Determine the (x, y) coordinate at the center of the cell enclosing the given text.  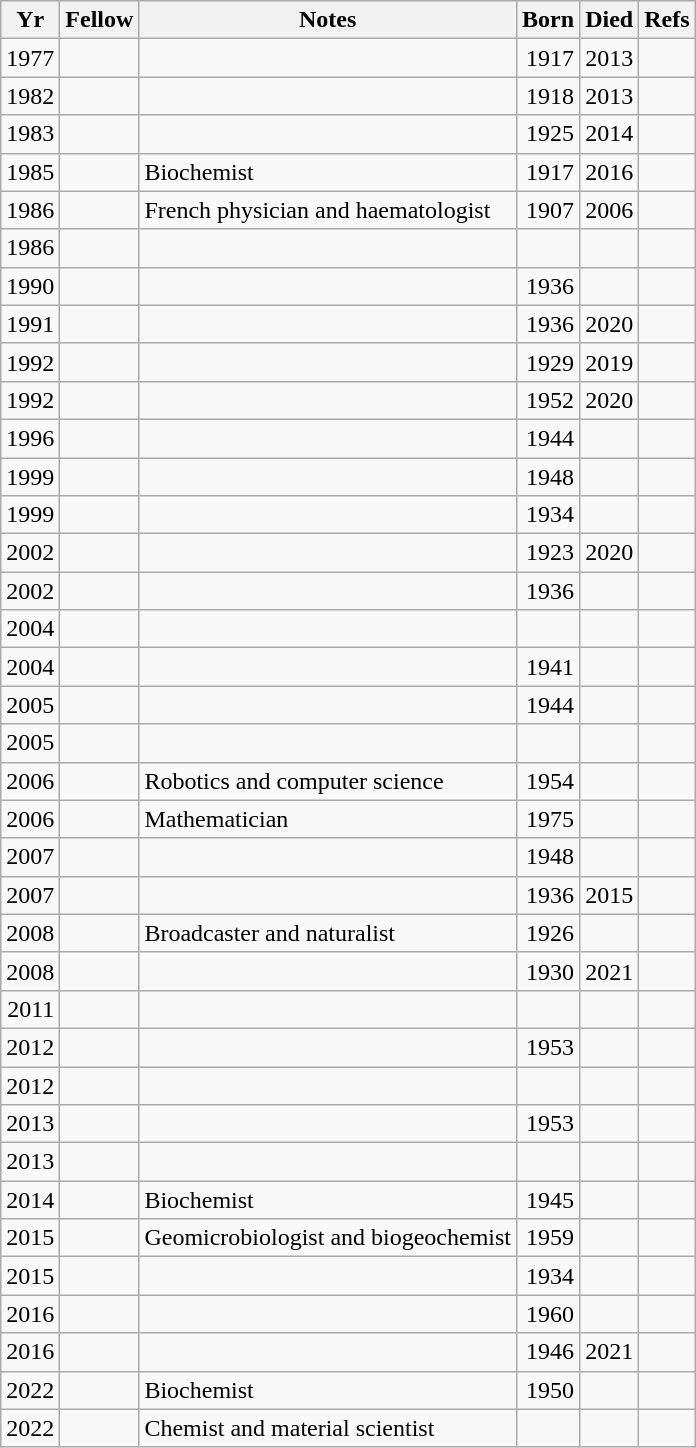
Mathematician (328, 819)
Refs (667, 20)
1959 (548, 1238)
1991 (30, 324)
1990 (30, 286)
1950 (548, 1390)
2019 (610, 362)
Yr (30, 20)
Born (548, 20)
1941 (548, 667)
1945 (548, 1200)
1960 (548, 1314)
1946 (548, 1352)
1918 (548, 96)
1923 (548, 553)
French physician and haematologist (328, 210)
Geomicrobiologist and biogeochemist (328, 1238)
1977 (30, 58)
1929 (548, 362)
Chemist and material scientist (328, 1428)
1983 (30, 134)
1996 (30, 438)
Notes (328, 20)
Died (610, 20)
Robotics and computer science (328, 781)
1954 (548, 781)
2011 (30, 1009)
Fellow (100, 20)
1926 (548, 933)
1907 (548, 210)
1952 (548, 400)
1930 (548, 971)
1982 (30, 96)
1925 (548, 134)
1975 (548, 819)
Broadcaster and naturalist (328, 933)
1985 (30, 172)
